Scan for the cell matching the given text and deliver its (x, y) coordinate at center. 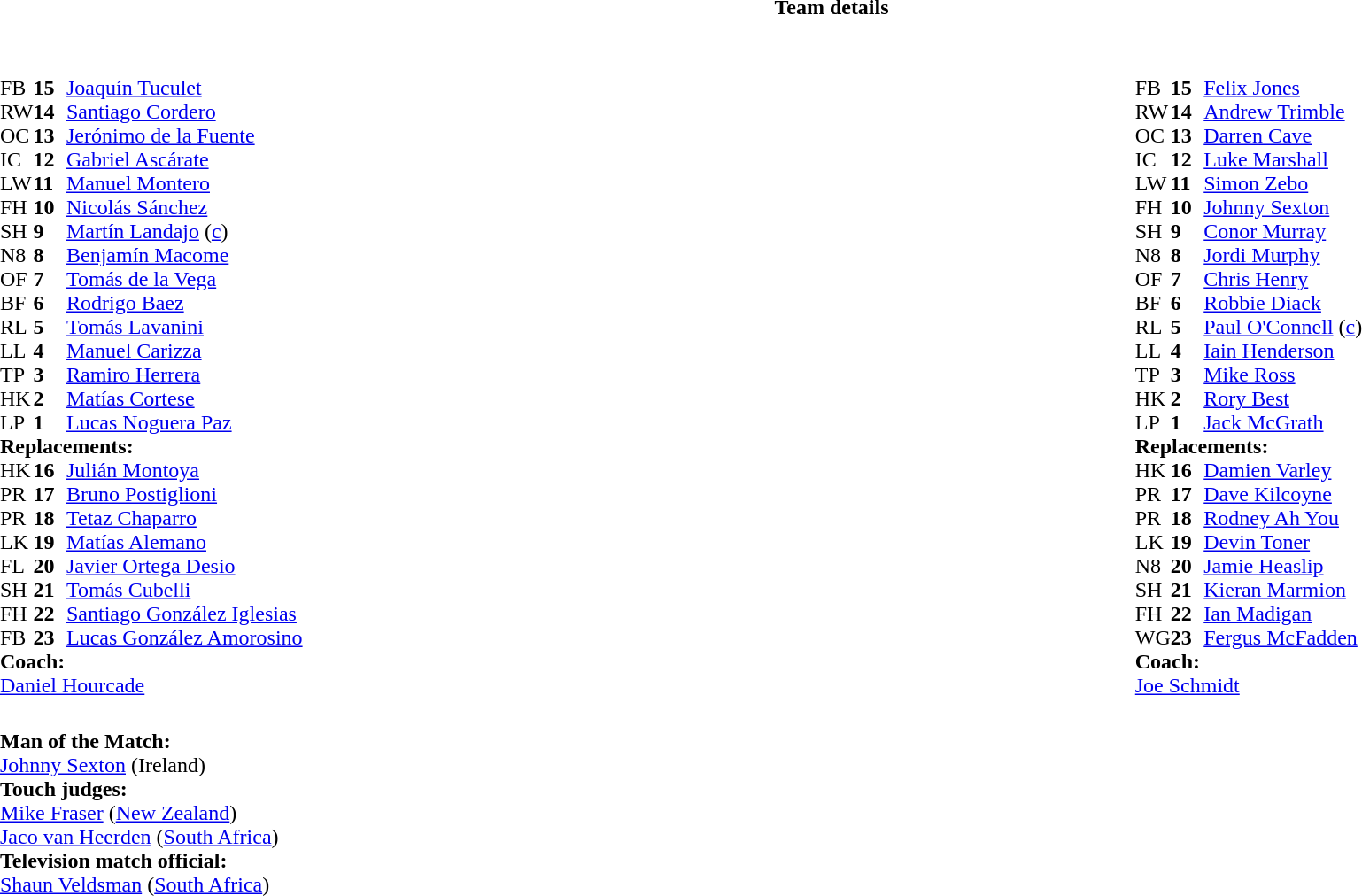
Jamie Heaslip (1282, 567)
Simon Zebo (1282, 184)
Paul O'Connell (c) (1282, 328)
Manuel Montero (184, 184)
Benjamín Macome (184, 255)
Kieran Marmion (1282, 590)
Rodrigo Baez (184, 303)
Lucas González Amorosino (184, 637)
Rory Best (1282, 398)
Tomás Cubelli (184, 590)
Matías Alemano (184, 542)
Mike Ross (1282, 375)
Johnny Sexton (1282, 207)
Jack McGrath (1282, 423)
Felix Jones (1282, 89)
Jordi Murphy (1282, 255)
Joaquín Tuculet (184, 89)
Nicolás Sánchez (184, 207)
Santiago González Iglesias (184, 614)
Ian Madigan (1282, 614)
Martín Landajo (c) (184, 232)
Gabriel Ascárate (184, 159)
Ramiro Herrera (184, 375)
Manuel Carizza (184, 351)
Devin Toner (1282, 542)
Javier Ortega Desio (184, 567)
WG (1153, 637)
FL (17, 567)
Matías Cortese (184, 398)
Daniel Hourcade (151, 685)
Robbie Diack (1282, 303)
Luke Marshall (1282, 159)
Darren Cave (1282, 136)
Bruno Postiglioni (184, 494)
Tomás Lavanini (184, 328)
Fergus McFadden (1282, 637)
Tetaz Chaparro (184, 519)
Iain Henderson (1282, 351)
Conor Murray (1282, 232)
Joe Schmidt (1249, 685)
Lucas Noguera Paz (184, 423)
Santiago Cordero (184, 112)
Chris Henry (1282, 280)
Dave Kilcoyne (1282, 494)
Jerónimo de la Fuente (184, 136)
Tomás de la Vega (184, 280)
Rodney Ah You (1282, 519)
Andrew Trimble (1282, 112)
Damien Varley (1282, 471)
Julián Montoya (184, 471)
